Return the (X, Y) coordinate for the center point of the cell that contains the specified text.  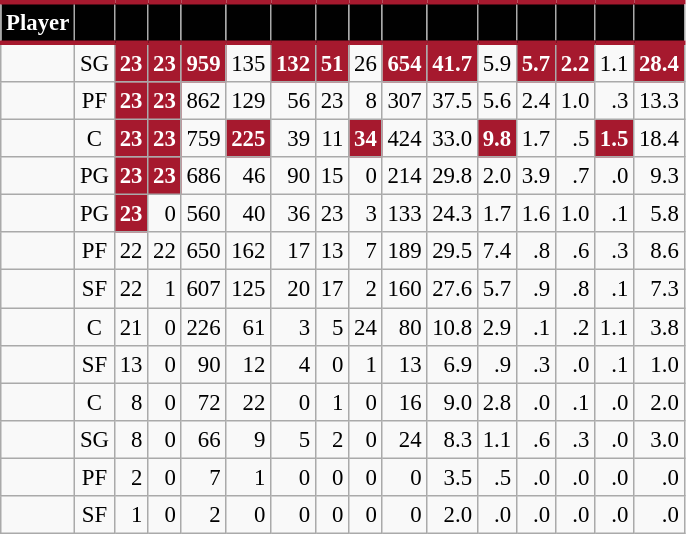
66 (204, 439)
2.9 (496, 327)
8.6 (659, 251)
18.4 (659, 139)
9.8 (496, 139)
11 (332, 139)
7.3 (659, 289)
46 (248, 176)
133 (404, 214)
160 (404, 289)
72 (204, 402)
9 (248, 439)
5.6 (496, 101)
16 (404, 402)
4 (294, 364)
8.3 (452, 439)
424 (404, 139)
5.9 (496, 62)
28.4 (659, 62)
307 (404, 101)
12 (248, 364)
26 (366, 62)
189 (404, 251)
56 (294, 101)
33.0 (452, 139)
27.6 (452, 289)
29.5 (452, 251)
.7 (574, 176)
7.4 (496, 251)
9.0 (452, 402)
1.5 (614, 139)
24.3 (452, 214)
34 (366, 139)
51 (332, 62)
2.2 (574, 62)
2.8 (496, 402)
36 (294, 214)
5.8 (659, 214)
686 (204, 176)
3.0 (659, 439)
214 (404, 176)
3.8 (659, 327)
3.5 (452, 477)
9.3 (659, 176)
3.9 (536, 176)
6.9 (452, 364)
654 (404, 62)
129 (248, 101)
607 (204, 289)
225 (248, 139)
15 (332, 176)
40 (248, 214)
21 (130, 327)
959 (204, 62)
135 (248, 62)
226 (204, 327)
39 (294, 139)
162 (248, 251)
.2 (574, 327)
13.3 (659, 101)
61 (248, 327)
Player (38, 22)
29.8 (452, 176)
650 (204, 251)
37.5 (452, 101)
41.7 (452, 62)
1.6 (536, 214)
10.8 (452, 327)
560 (204, 214)
862 (204, 101)
132 (294, 62)
2.4 (536, 101)
80 (404, 327)
20 (294, 289)
759 (204, 139)
125 (248, 289)
